Output the [X, Y] coordinate of the center of the cell containing the given text.  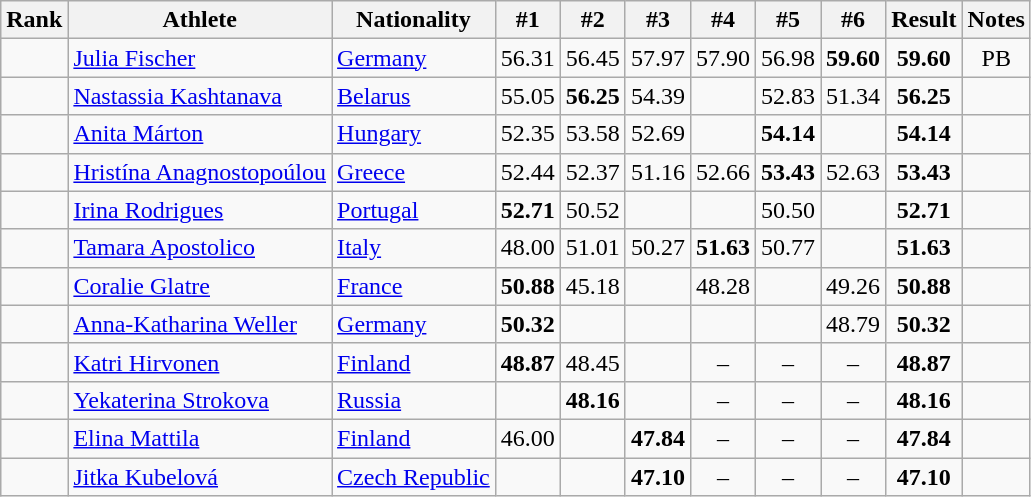
Julia Fischer [200, 58]
51.16 [658, 172]
45.18 [592, 286]
PB [996, 58]
57.97 [658, 58]
Hristína Anagnostopoúlou [200, 172]
Czech Republic [414, 477]
51.34 [854, 96]
56.45 [592, 58]
Greece [414, 172]
#4 [722, 20]
56.98 [788, 58]
54.39 [658, 96]
Anita Márton [200, 134]
Katri Hirvonen [200, 362]
57.90 [722, 58]
Tamara Apostolico [200, 248]
Rank [34, 20]
52.35 [528, 134]
#2 [592, 20]
Result [924, 20]
France [414, 286]
#6 [854, 20]
Coralie Glatre [200, 286]
Nationality [414, 20]
Yekaterina Strokova [200, 400]
Athlete [200, 20]
Irina Rodrigues [200, 210]
48.00 [528, 248]
50.27 [658, 248]
51.01 [592, 248]
55.05 [528, 96]
Italy [414, 248]
#3 [658, 20]
49.26 [854, 286]
Jitka Kubelová [200, 477]
52.63 [854, 172]
Hungary [414, 134]
50.77 [788, 248]
Nastassia Kashtanava [200, 96]
Anna-Katharina Weller [200, 324]
Belarus [414, 96]
50.52 [592, 210]
52.66 [722, 172]
#1 [528, 20]
52.69 [658, 134]
46.00 [528, 438]
53.58 [592, 134]
48.79 [854, 324]
52.44 [528, 172]
48.28 [722, 286]
#5 [788, 20]
Notes [996, 20]
Elina Mattila [200, 438]
Russia [414, 400]
52.83 [788, 96]
48.45 [592, 362]
56.31 [528, 58]
50.50 [788, 210]
52.37 [592, 172]
Portugal [414, 210]
